Extract the (X, Y) coordinate from the center of the cell holding the provided text.  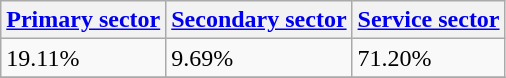
Service sector (428, 20)
Secondary sector (259, 20)
19.11% (84, 58)
Primary sector (84, 20)
71.20% (428, 58)
9.69% (259, 58)
